Return the [X, Y] coordinate for the center point of the cell that contains the specified text.  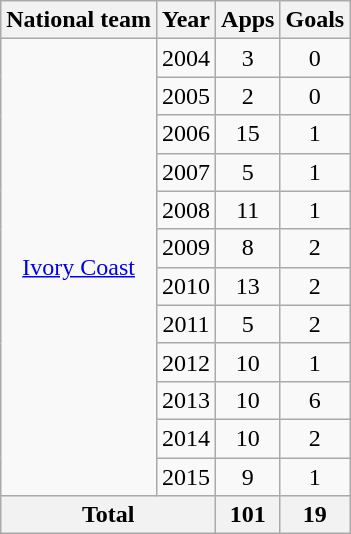
2005 [186, 96]
11 [248, 210]
2014 [186, 438]
Total [108, 515]
2011 [186, 324]
9 [248, 477]
Goals [315, 20]
15 [248, 134]
Ivory Coast [79, 268]
Year [186, 20]
19 [315, 515]
2012 [186, 362]
13 [248, 286]
2008 [186, 210]
3 [248, 58]
2004 [186, 58]
8 [248, 248]
6 [315, 400]
Apps [248, 20]
101 [248, 515]
2015 [186, 477]
National team [79, 20]
2007 [186, 172]
2009 [186, 248]
2006 [186, 134]
2013 [186, 400]
2010 [186, 286]
